Search for the cell housing the specified text and yield its (x, y) center coordinate. 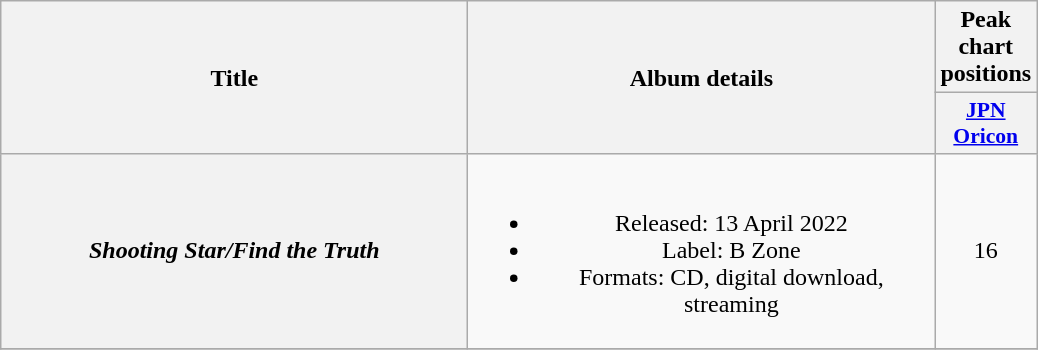
Title (234, 78)
Released: 13 April 2022Label: B ZoneFormats: CD, digital download, streaming (702, 251)
16 (986, 251)
JPNOricon (986, 124)
Album details (702, 78)
Shooting Star/Find the Truth (234, 251)
Peakchartpositions (986, 47)
